Return the (x, y) coordinate for the center point of the cell that contains the specified text.  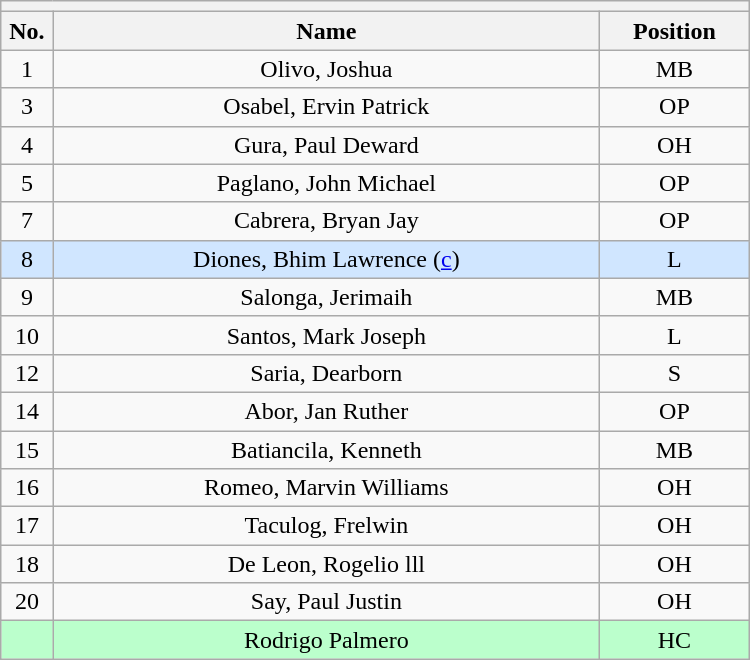
4 (27, 145)
HC (675, 640)
Batiancila, Kenneth (326, 449)
7 (27, 221)
Cabrera, Bryan Jay (326, 221)
Saria, Dearborn (326, 373)
Paglano, John Michael (326, 183)
Say, Paul Justin (326, 602)
Diones, Bhim Lawrence (c) (326, 259)
S (675, 373)
10 (27, 335)
17 (27, 526)
3 (27, 107)
Name (326, 31)
5 (27, 183)
Olivo, Joshua (326, 69)
16 (27, 488)
Osabel, Ervin Patrick (326, 107)
De Leon, Rogelio lll (326, 564)
Gura, Paul Deward (326, 145)
9 (27, 297)
No. (27, 31)
Abor, Jan Ruther (326, 411)
Santos, Mark Joseph (326, 335)
1 (27, 69)
Romeo, Marvin Williams (326, 488)
Rodrigo Palmero (326, 640)
15 (27, 449)
14 (27, 411)
Salonga, Jerimaih (326, 297)
18 (27, 564)
Taculog, Frelwin (326, 526)
8 (27, 259)
Position (675, 31)
12 (27, 373)
20 (27, 602)
